Detect which cell encompasses the target text, then output its [X, Y] center coordinate. 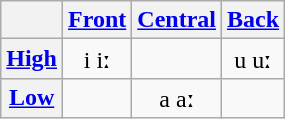
Front [98, 20]
High [32, 59]
i iː [98, 59]
Low [32, 98]
u uː [254, 59]
Central [177, 20]
Back [254, 20]
a aː [177, 98]
